Pinpoint the cell where the given text exists, returning its [x, y] midpoint coordinate. 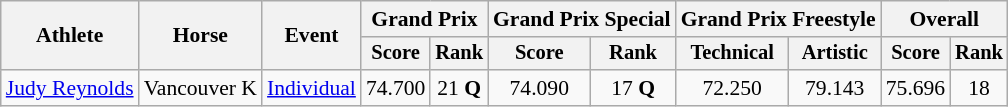
Overall [944, 19]
Vancouver K [200, 88]
21 Q [459, 88]
74.090 [540, 88]
Grand Prix Freestyle [778, 19]
17 Q [634, 88]
Grand Prix [424, 19]
Individual [312, 88]
72.250 [732, 88]
Artistic [835, 54]
Horse [200, 36]
Athlete [70, 36]
79.143 [835, 88]
Technical [732, 54]
Grand Prix Special [582, 19]
Judy Reynolds [70, 88]
Event [312, 36]
75.696 [916, 88]
74.700 [396, 88]
18 [979, 88]
